Determine the [X, Y] coordinate at the center of the cell enclosing the given text.  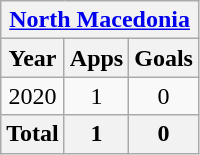
Goals [164, 58]
Year [33, 58]
2020 [33, 96]
Apps [96, 58]
North Macedonia [100, 20]
Total [33, 134]
